Search for the cell housing the specified text and yield its [x, y] center coordinate. 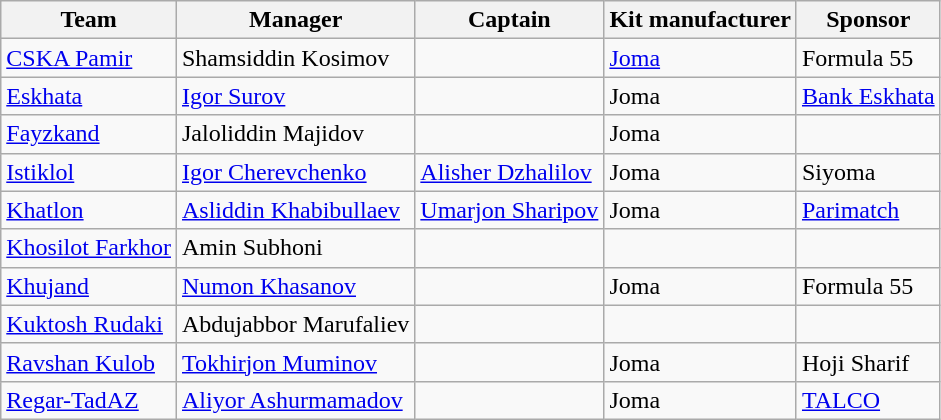
Numon Khasanov [295, 286]
Igor Surov [295, 96]
Parimatch [868, 210]
Sponsor [868, 20]
Manager [295, 20]
Regar-TadAZ [89, 400]
Captain [510, 20]
Shamsiddin Kosimov [295, 58]
Tokhirjon Muminov [295, 362]
Khosilot Farkhor [89, 248]
CSKA Pamir [89, 58]
Istiklol [89, 172]
Aliyor Ashurmamadov [295, 400]
TALCO [868, 400]
Fayzkand [89, 134]
Kuktosh Rudaki [89, 324]
Hoji Sharif [868, 362]
Abdujabbor Marufaliev [295, 324]
Igor Cherevchenko [295, 172]
Asliddin Khabibullaev [295, 210]
Eskhata [89, 96]
Umarjon Sharipov [510, 210]
Team [89, 20]
Khatlon [89, 210]
Amin Subhoni [295, 248]
Ravshan Kulob [89, 362]
Siyoma [868, 172]
Khujand [89, 286]
Bank Eskhata [868, 96]
Alisher Dzhalilov [510, 172]
Jaloliddin Majidov [295, 134]
Kit manufacturer [700, 20]
